Search for the cell housing the specified text and yield its (x, y) center coordinate. 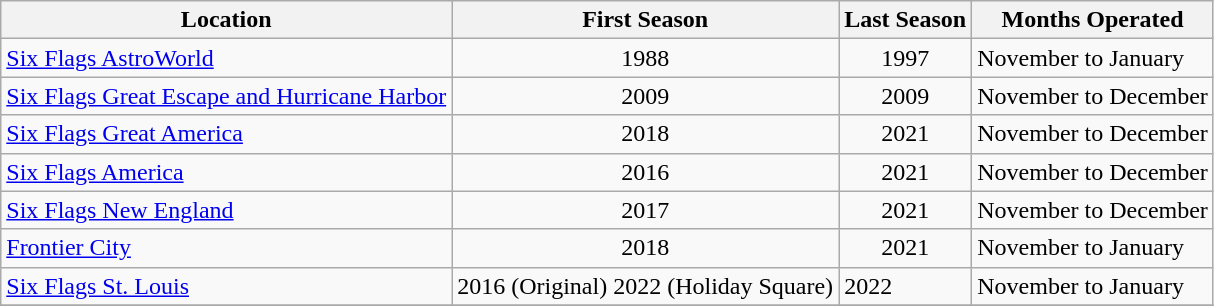
Months Operated (1093, 20)
2017 (646, 210)
Location (226, 20)
2016 (646, 172)
Six Flags Great America (226, 134)
Six Flags AstroWorld (226, 58)
1997 (906, 58)
Six Flags New England (226, 210)
Frontier City (226, 248)
Last Season (906, 20)
First Season (646, 20)
Six Flags America (226, 172)
Six Flags St. Louis (226, 286)
2016 (Original) 2022 (Holiday Square) (646, 286)
Six Flags Great Escape and Hurricane Harbor (226, 96)
2022 (906, 286)
1988 (646, 58)
